Find where the given text appears and provide that cell's center as [x, y] coordinate. 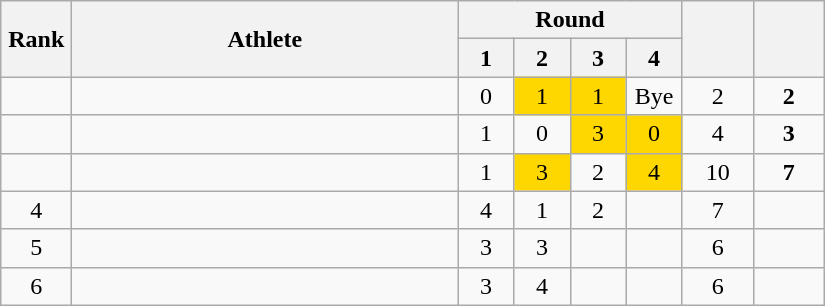
Round [570, 20]
5 [36, 248]
Athlete [265, 39]
Rank [36, 39]
10 [718, 172]
Bye [654, 96]
